For the text-containing cell, return its midpoint in (x, y) coordinate format. 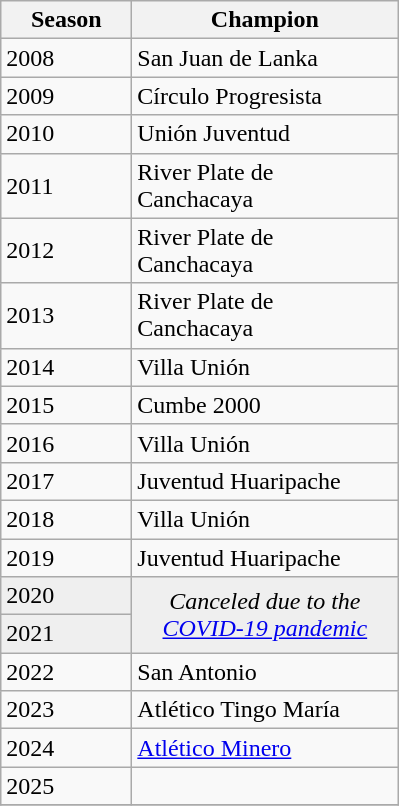
San Antonio (265, 672)
2016 (66, 443)
2020 (66, 596)
2015 (66, 405)
2025 (66, 786)
2018 (66, 519)
2012 (66, 250)
2014 (66, 367)
2019 (66, 557)
2013 (66, 316)
2017 (66, 481)
2024 (66, 748)
2021 (66, 634)
Champion (265, 20)
2009 (66, 96)
2011 (66, 186)
Atlético Tingo María (265, 710)
Cumbe 2000 (265, 405)
Canceled due to the COVID-19 pandemic (265, 615)
San Juan de Lanka (265, 58)
2008 (66, 58)
Season (66, 20)
Atlético Minero (265, 748)
2022 (66, 672)
Unión Juventud (265, 134)
2010 (66, 134)
2023 (66, 710)
Círculo Progresista (265, 96)
